From the cell containing the given text, extract its center point as (X, Y) coordinate. 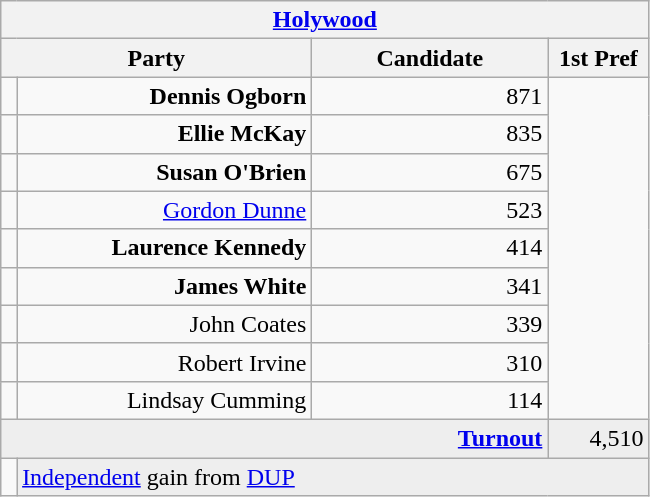
James White (164, 286)
1st Pref (598, 58)
Robert Irvine (164, 362)
Gordon Dunne (164, 210)
Ellie McKay (164, 134)
114 (430, 400)
310 (430, 362)
Party (156, 58)
John Coates (164, 324)
Susan O'Brien (164, 172)
Lindsay Cumming (164, 400)
Holywood (325, 20)
Dennis Ogborn (164, 96)
339 (430, 324)
Laurence Kennedy (164, 248)
523 (430, 210)
Turnout (274, 438)
675 (430, 172)
871 (430, 96)
Independent gain from DUP (333, 477)
414 (430, 248)
341 (430, 286)
835 (430, 134)
4,510 (598, 438)
Candidate (430, 58)
